Find where the given text appears and provide that cell's center as [X, Y] coordinate. 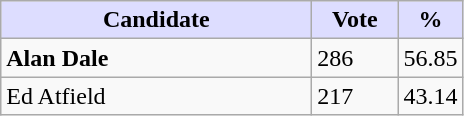
Alan Dale [156, 58]
286 [355, 58]
Candidate [156, 20]
Vote [355, 20]
217 [355, 96]
% [430, 20]
56.85 [430, 58]
43.14 [430, 96]
Ed Atfield [156, 96]
